Extract the (x, y) coordinate from the center of the cell holding the provided text.  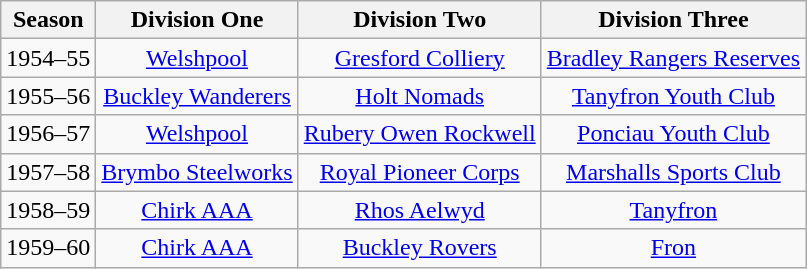
Season (48, 20)
1957–58 (48, 172)
Holt Nomads (420, 96)
Rhos Aelwyd (420, 210)
Fron (673, 248)
Brymbo Steelworks (197, 172)
Division Two (420, 20)
Division Three (673, 20)
Marshalls Sports Club (673, 172)
Tanyfron Youth Club (673, 96)
1956–57 (48, 134)
Bradley Rangers Reserves (673, 58)
Buckley Rovers (420, 248)
Buckley Wanderers (197, 96)
1959–60 (48, 248)
Division One (197, 20)
Royal Pioneer Corps (420, 172)
Rubery Owen Rockwell (420, 134)
Gresford Colliery (420, 58)
1955–56 (48, 96)
Tanyfron (673, 210)
Ponciau Youth Club (673, 134)
1954–55 (48, 58)
1958–59 (48, 210)
